Determine the [x, y] coordinate at the center of the cell enclosing the given text.  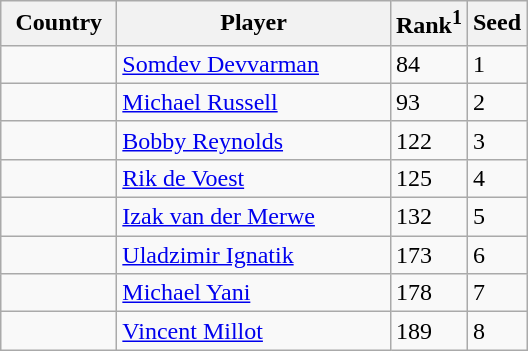
Rik de Voest [254, 178]
2 [496, 102]
189 [428, 331]
Vincent Millot [254, 331]
4 [496, 178]
Seed [496, 24]
5 [496, 217]
93 [428, 102]
132 [428, 217]
7 [496, 293]
Izak van der Merwe [254, 217]
1 [496, 64]
122 [428, 140]
Somdev Devvarman [254, 64]
Bobby Reynolds [254, 140]
3 [496, 140]
Michael Yani [254, 293]
Uladzimir Ignatik [254, 255]
Rank1 [428, 24]
Country [59, 24]
178 [428, 293]
Player [254, 24]
84 [428, 64]
6 [496, 255]
8 [496, 331]
125 [428, 178]
Michael Russell [254, 102]
173 [428, 255]
